For the text-containing cell, return its midpoint in [x, y] coordinate format. 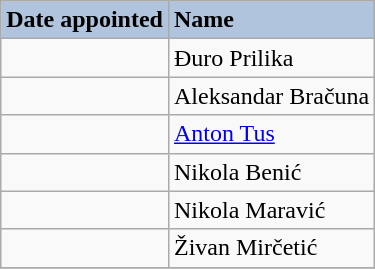
Date appointed [85, 20]
Đuro Prilika [271, 58]
Aleksandar Bračuna [271, 96]
Name [271, 20]
Nikola Benić [271, 172]
Živan Mirčetić [271, 248]
Anton Tus [271, 134]
Nikola Maravić [271, 210]
